Pinpoint the cell where the given text exists, returning its [x, y] midpoint coordinate. 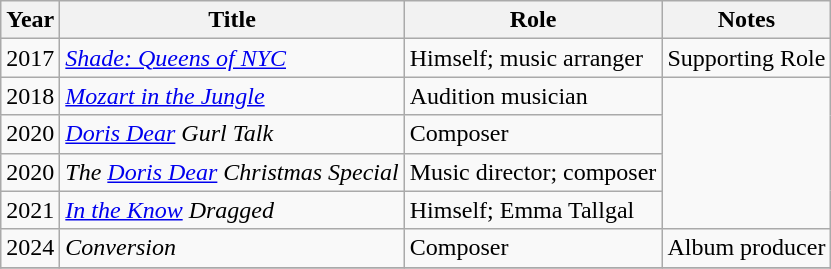
2018 [30, 96]
Music director; composer [533, 172]
Year [30, 20]
Conversion [232, 248]
Shade: Queens of NYC [232, 58]
Mozart in the Jungle [232, 96]
Title [232, 20]
2024 [30, 248]
2017 [30, 58]
Album producer [746, 248]
Notes [746, 20]
Himself; Emma Tallgal [533, 210]
Doris Dear Gurl Talk [232, 134]
The Doris Dear Christmas Special [232, 172]
Himself; music arranger [533, 58]
2021 [30, 210]
In the Know Dragged [232, 210]
Audition musician [533, 96]
Role [533, 20]
Supporting Role [746, 58]
